Output the [X, Y] coordinate of the center of the cell containing the given text.  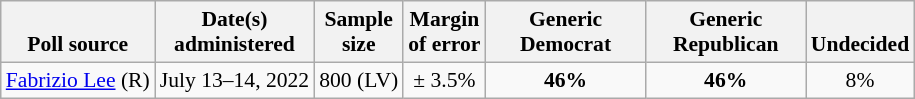
Undecided [860, 32]
8% [860, 80]
July 13–14, 2022 [234, 80]
Samplesize [358, 32]
Poll source [78, 32]
Date(s)administered [234, 32]
GenericRepublican [726, 32]
GenericDemocrat [566, 32]
Fabrizio Lee (R) [78, 80]
800 (LV) [358, 80]
± 3.5% [444, 80]
Marginof error [444, 32]
